Identify which cell holds the provided text, then report its (x, y) central coordinate. 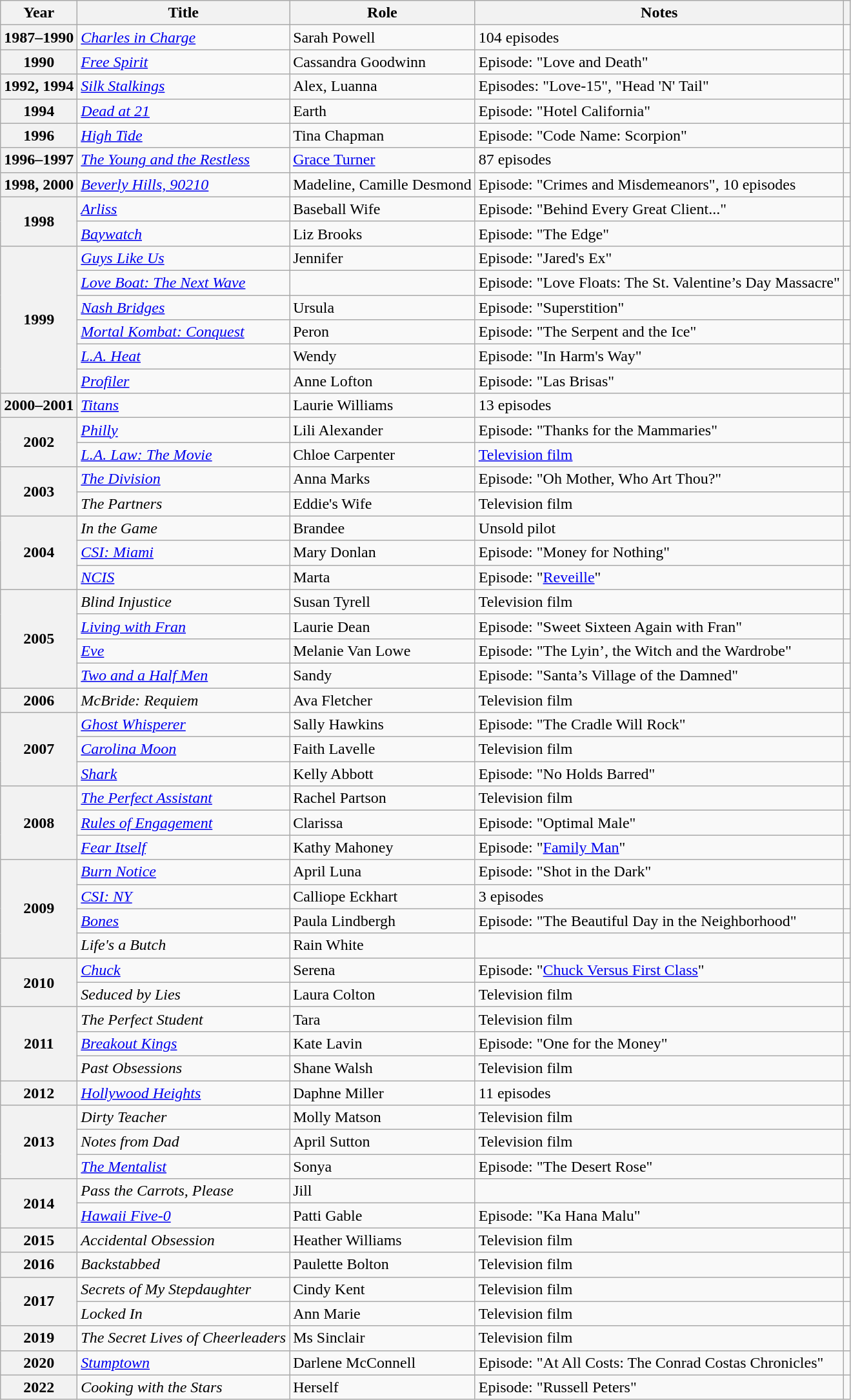
Pass the Carrots, Please (183, 1191)
Wendy (383, 357)
Past Obsessions (183, 1068)
Profiler (183, 381)
Backstabbed (183, 1265)
Rain White (383, 945)
13 episodes (659, 406)
2004 (39, 553)
April Luna (383, 872)
L.A. Heat (183, 357)
Notes from Dad (183, 1142)
L.A. Law: The Movie (183, 455)
Cassandra Goodwinn (383, 62)
Episode: "Behind Every Great Client..." (659, 209)
1990 (39, 62)
Jill (383, 1191)
1996–1997 (39, 160)
Melanie Van Lowe (383, 651)
2009 (39, 909)
Guys Like Us (183, 258)
11 episodes (659, 1093)
NCIS (183, 577)
Jennifer (383, 258)
Laurie Dean (383, 626)
Lili Alexander (383, 430)
Episode: "The Serpent and the Ice" (659, 332)
Episode: "In Harm's Way" (659, 357)
Episode: "Hotel California" (659, 111)
Chuck (183, 970)
The Mentalist (183, 1167)
Calliope Eckhart (383, 896)
Ursula (383, 308)
2017 (39, 1301)
1998, 2000 (39, 184)
Free Spirit (183, 62)
Arliss (183, 209)
2005 (39, 638)
The Young and the Restless (183, 160)
Locked In (183, 1314)
Unsold pilot (659, 528)
Serena (383, 970)
Episode: "Code Name: Scorpion" (659, 135)
The Secret Lives of Cheerleaders (183, 1338)
Madeline, Camille Desmond (383, 184)
Tara (383, 1019)
McBride: Requiem (183, 700)
Grace Turner (383, 160)
High Tide (183, 135)
Baseball Wife (383, 209)
Earth (383, 111)
2013 (39, 1142)
Episode: "The Cradle Will Rock" (659, 725)
Cooking with the Stars (183, 1387)
Laura Colton (383, 994)
Episode: "Ka Hana Malu" (659, 1216)
Episode: "Las Brisas" (659, 381)
Episode: "Santa’s Village of the Damned" (659, 675)
Episode: "Superstition" (659, 308)
Episode: "Optimal Male" (659, 823)
2002 (39, 442)
87 episodes (659, 160)
Baywatch (183, 233)
Episode: "Love Floats: The St. Valentine’s Day Massacre" (659, 282)
The Division (183, 479)
Heather Williams (383, 1240)
Episode: "One for the Money" (659, 1043)
Stumptown (183, 1363)
Episode: "The Lyin’, the Witch and the Wardrobe" (659, 651)
104 episodes (659, 37)
1996 (39, 135)
2020 (39, 1363)
Living with Fran (183, 626)
2003 (39, 491)
Episode: "Money for Nothing" (659, 553)
In the Game (183, 528)
The Partners (183, 504)
Molly Matson (383, 1118)
Seduced by Lies (183, 994)
Titans (183, 406)
Beverly Hills, 90210 (183, 184)
Eve (183, 651)
2015 (39, 1240)
Episode: "Shot in the Dark" (659, 872)
Episode: "Family Man" (659, 847)
Kelly Abbott (383, 774)
Episode: "No Holds Barred" (659, 774)
Ann Marie (383, 1314)
CSI: NY (183, 896)
Year (39, 13)
Ava Fletcher (383, 700)
Alex, Luanna (383, 86)
Brandee (383, 528)
Hawaii Five-0 (183, 1216)
CSI: Miami (183, 553)
Episode: "The Beautiful Day in the Neighborhood" (659, 921)
Ghost Whisperer (183, 725)
Cindy Kent (383, 1289)
Faith Lavelle (383, 749)
The Perfect Student (183, 1019)
Kathy Mahoney (383, 847)
Dead at 21 (183, 111)
Ms Sinclair (383, 1338)
Sandy (383, 675)
2007 (39, 749)
1999 (39, 319)
Paula Lindbergh (383, 921)
Patti Gable (383, 1216)
April Sutton (383, 1142)
1998 (39, 221)
2012 (39, 1093)
Episode: "Love and Death" (659, 62)
Mary Donlan (383, 553)
Episode: "Reveille" (659, 577)
Susan Tyrell (383, 602)
Mortal Kombat: Conquest (183, 332)
Liz Brooks (383, 233)
Eddie's Wife (383, 504)
Rules of Engagement (183, 823)
Philly (183, 430)
Charles in Charge (183, 37)
1987–1990 (39, 37)
Rachel Partson (383, 798)
Laurie Williams (383, 406)
Episode: "Jared's Ex" (659, 258)
Kate Lavin (383, 1043)
Hollywood Heights (183, 1093)
Episode: "The Edge" (659, 233)
Daphne Miller (383, 1093)
3 episodes (659, 896)
Bones (183, 921)
Marta (383, 577)
2014 (39, 1203)
Chloe Carpenter (383, 455)
Silk Stalkings (183, 86)
Episode: "Russell Peters" (659, 1387)
Episode: "Chuck Versus First Class" (659, 970)
Secrets of My Stepdaughter (183, 1289)
Episode: "Crimes and Misdemeanors", 10 episodes (659, 184)
Two and a Half Men (183, 675)
Anna Marks (383, 479)
Title (183, 13)
Blind Injustice (183, 602)
Episode: "Oh Mother, Who Art Thou?" (659, 479)
The Perfect Assistant (183, 798)
Shane Walsh (383, 1068)
Nash Bridges (183, 308)
Shark (183, 774)
Sarah Powell (383, 37)
1992, 1994 (39, 86)
Darlene McConnell (383, 1363)
Sonya (383, 1167)
Anne Lofton (383, 381)
Love Boat: The Next Wave (183, 282)
Dirty Teacher (183, 1118)
Carolina Moon (183, 749)
Sally Hawkins (383, 725)
Episode: "The Desert Rose" (659, 1167)
Life's a Butch (183, 945)
Herself (383, 1387)
Clarissa (383, 823)
Fear Itself (183, 847)
2010 (39, 982)
Role (383, 13)
Accidental Obsession (183, 1240)
2019 (39, 1338)
2016 (39, 1265)
2022 (39, 1387)
Episodes: "Love-15", "Head 'N' Tail" (659, 86)
Paulette Bolton (383, 1265)
Breakout Kings (183, 1043)
Episode: "Thanks for the Mammaries" (659, 430)
Burn Notice (183, 872)
1994 (39, 111)
Peron (383, 332)
Episode: "At All Costs: The Conrad Costas Chronicles" (659, 1363)
Tina Chapman (383, 135)
2000–2001 (39, 406)
Episode: "Sweet Sixteen Again with Fran" (659, 626)
2011 (39, 1043)
2006 (39, 700)
Notes (659, 13)
2008 (39, 823)
